Detect which cell encompasses the target text, then output its (x, y) center coordinate. 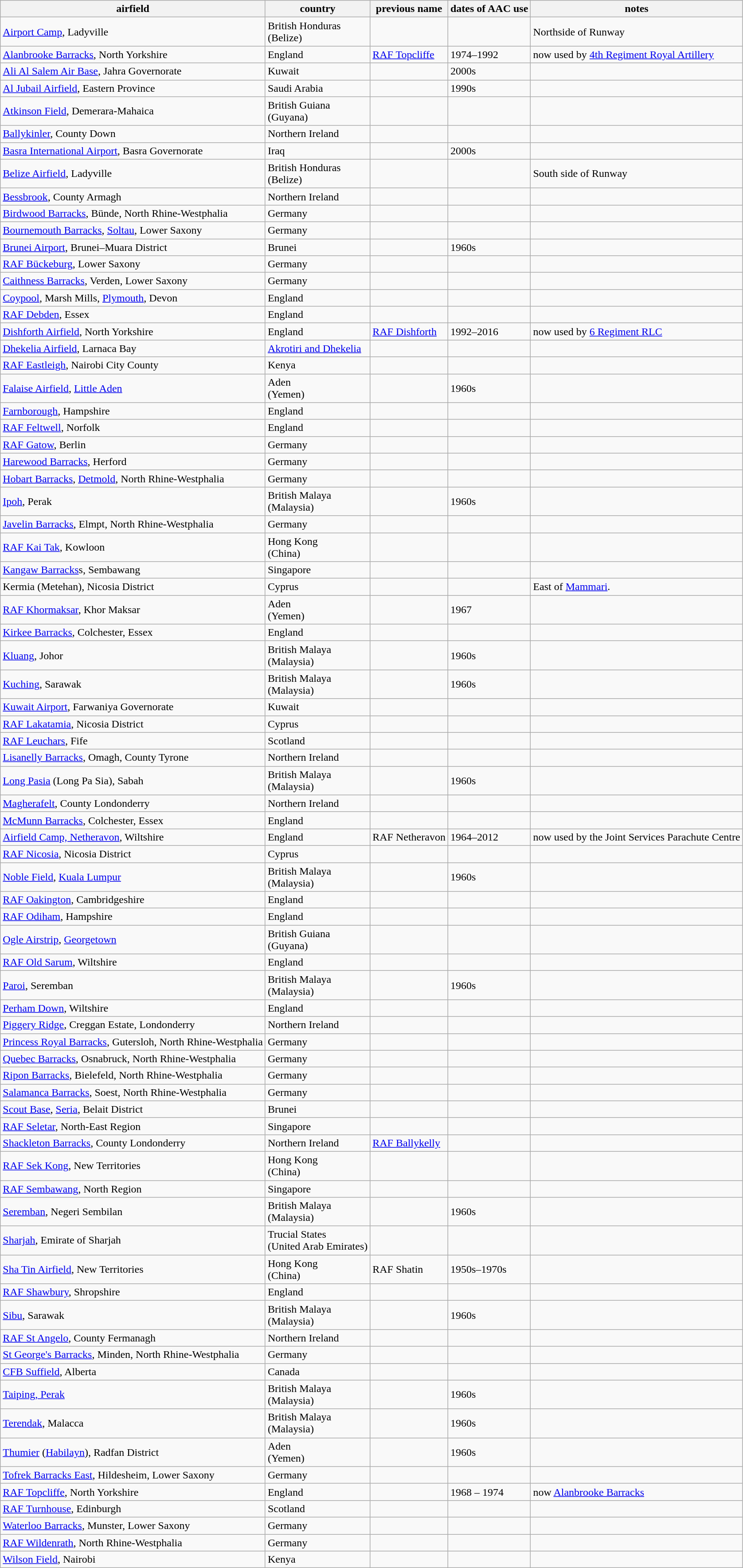
RAF Ballykelly (409, 1143)
RAF St Angelo, County Fermanagh (133, 1338)
RAF Seletar, North-East Region (133, 1126)
1967 (489, 610)
Atkinson Field, Demerara-Mahaica (133, 111)
Lisanelly Barracks, Omagh, County Tyrone (133, 758)
Kuching, Sarawak (133, 684)
Shackleton Barracks, County Londonderry (133, 1143)
1968 – 1974 (489, 1492)
Belize Airfield, Ladyville (133, 174)
1950s–1970s (489, 1270)
Falaise Airfield, Little Aden (133, 388)
RAF Netheravon (409, 837)
Thumier (Habilayn), Radfan District (133, 1452)
Wilson Field, Nairobi (133, 1560)
now used by 4th Regiment Royal Artillery (637, 55)
Long Pasia (Long Pa Sia), Sabah (133, 780)
country (317, 9)
Kermia (Metehan), Nicosia District (133, 587)
RAF Lakatamia, Nicosia District (133, 724)
1992–2016 (489, 332)
South side of Runway (637, 174)
Al Jubail Airfield, Eastern Province (133, 88)
Javelin Barracks, Elmpt, North Rhine-Westphalia (133, 524)
Ripon Barracks, Bielefeld, North Rhine-Westphalia (133, 1075)
RAF Bückeburg, Lower Saxony (133, 264)
Coypool, Marsh Mills, Plymouth, Devon (133, 298)
Birdwood Barracks, Bünde, North Rhine-Westphalia (133, 213)
RAF Nicosia, Nicosia District (133, 854)
Scout Base, Seria, Belait District (133, 1109)
Piggery Ridge, Creggan Estate, Londonderry (133, 1025)
Magherafelt, County Londonderry (133, 803)
Bessbrook, County Armagh (133, 196)
airfield (133, 9)
St George's Barracks, Minden, North Rhine-Westphalia (133, 1355)
RAF Debden, Essex (133, 315)
Northside of Runway (637, 32)
notes (637, 9)
Brunei Airport, Brunei–Muara District (133, 247)
Saudi Arabia (317, 88)
Basra International Airport, Basra Governorate (133, 151)
Waterloo Barracks, Munster, Lower Saxony (133, 1525)
Ogle Airstrip, Georgetown (133, 940)
Dishforth Airfield, North Yorkshire (133, 332)
Ballykinler, County Down (133, 134)
RAF Leuchars, Fife (133, 741)
Noble Field, Kuala Lumpur (133, 877)
Harewood Barracks, Herford (133, 461)
Sibu, Sarawak (133, 1315)
Perham Down, Wiltshire (133, 1008)
1974–1992 (489, 55)
Caithness Barracks, Verden, Lower Saxony (133, 281)
RAF Shawbury, Shropshire (133, 1292)
Kluang, Johor (133, 655)
CFB Suffield, Alberta (133, 1372)
Kuwait Airport, Farwaniya Governorate (133, 707)
RAF Old Sarum, Wiltshire (133, 962)
now used by the Joint Services Parachute Centre (637, 837)
Ipoh, Perak (133, 501)
Dhekelia Airfield, Larnaca Bay (133, 348)
RAF Kai Tak, Kowloon (133, 547)
Farnborough, Hampshire (133, 411)
1990s (489, 88)
Sharjah, Emirate of Sharjah (133, 1240)
RAF Oakington, Cambridgeshire (133, 900)
RAF Turnhouse, Edinburgh (133, 1509)
Sha Tin Airfield, New Territories (133, 1270)
Hobart Barracks, Detmold, North Rhine-Westphalia (133, 478)
Kangaw Barrackss, Sembawang (133, 570)
now Alanbrooke Barracks (637, 1492)
Alanbrooke Barracks, North Yorkshire (133, 55)
Bournemouth Barracks, Soltau, Lower Saxony (133, 230)
RAF Khormaksar, Khor Maksar (133, 610)
1964–2012 (489, 837)
dates of AAC use (489, 9)
RAF Sek Kong, New Territories (133, 1166)
Ali Al Salem Air Base, Jahra Governorate (133, 71)
previous name (409, 9)
Canada (317, 1372)
Terendak, Malacca (133, 1423)
Kirkee Barracks, Colchester, Essex (133, 633)
RAF Feltwell, Norfolk (133, 428)
Quebec Barracks, Osnabruck, North Rhine-Westphalia (133, 1059)
Paroi, Seremban (133, 985)
Seremban, Negeri Sembilan (133, 1212)
RAF Topcliffe, North Yorkshire (133, 1492)
Iraq (317, 151)
McMunn Barracks, Colchester, Essex (133, 820)
Princess Royal Barracks, Gutersloh, North Rhine-Westphalia (133, 1042)
RAF Odiham, Hampshire (133, 917)
RAF Wildenrath, North Rhine-Westphalia (133, 1542)
Airport Camp, Ladyville (133, 32)
RAF Shatin (409, 1270)
RAF Dishforth (409, 332)
Airfield Camp, Netheravon, Wiltshire (133, 837)
Taiping, Perak (133, 1395)
now used by 6 Regiment RLC (637, 332)
RAF Eastleigh, Nairobi City County (133, 365)
RAF Gatow, Berlin (133, 445)
Tofrek Barracks East, Hildesheim, Lower Saxony (133, 1475)
Salamanca Barracks, Soest, North Rhine-Westphalia (133, 1092)
East of Mammari. (637, 587)
RAF Topcliffe (409, 55)
RAF Sembawang, North Region (133, 1189)
Trucial States(United Arab Emirates) (317, 1240)
Akrotiri and Dhekelia (317, 348)
